Provide the [X, Y] coordinate of the cell's center where the given text is located.  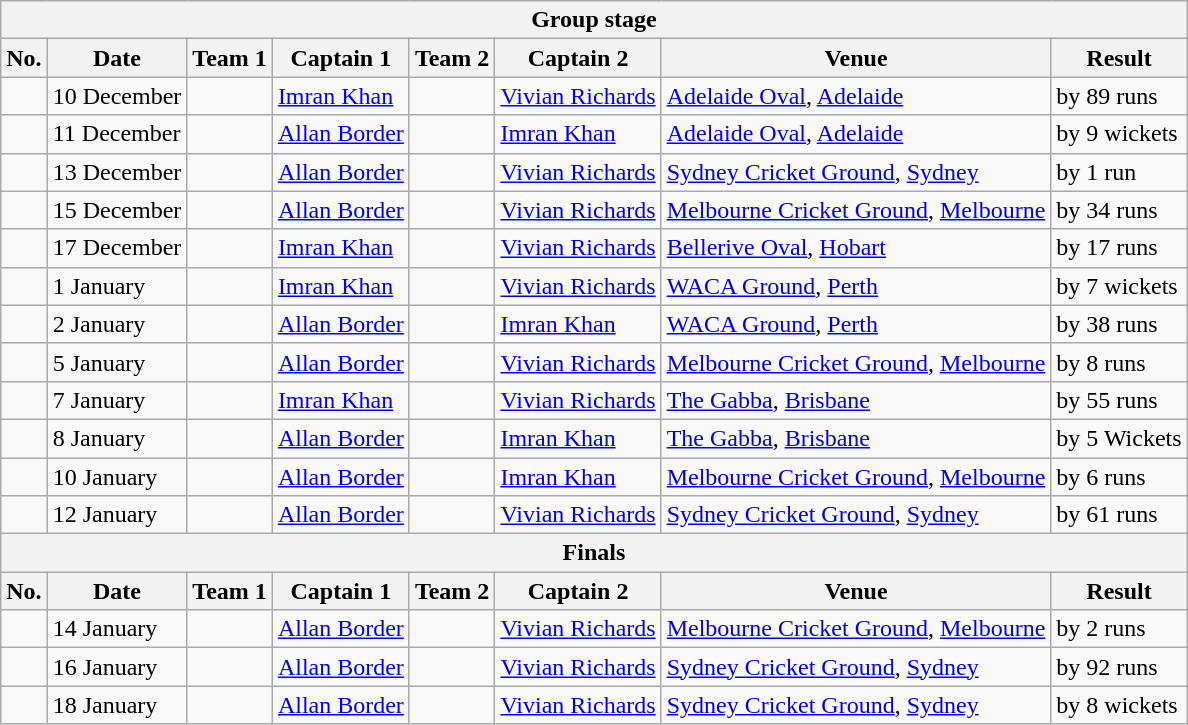
8 January [117, 438]
10 January [117, 477]
13 December [117, 172]
by 17 runs [1119, 248]
16 January [117, 667]
7 January [117, 400]
Finals [594, 553]
by 92 runs [1119, 667]
Group stage [594, 20]
by 1 run [1119, 172]
14 January [117, 629]
11 December [117, 134]
by 89 runs [1119, 96]
15 December [117, 210]
by 2 runs [1119, 629]
Bellerive Oval, Hobart [856, 248]
by 8 wickets [1119, 705]
10 December [117, 96]
by 61 runs [1119, 515]
by 5 Wickets [1119, 438]
by 34 runs [1119, 210]
by 8 runs [1119, 362]
17 December [117, 248]
by 55 runs [1119, 400]
by 7 wickets [1119, 286]
by 6 runs [1119, 477]
5 January [117, 362]
18 January [117, 705]
by 9 wickets [1119, 134]
by 38 runs [1119, 324]
2 January [117, 324]
1 January [117, 286]
12 January [117, 515]
